Locate the cell with the specified text and output its (X, Y) center coordinate. 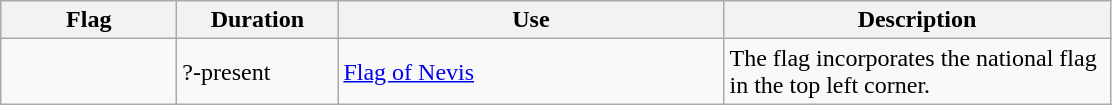
Use (531, 20)
Flag of Nevis (531, 72)
Flag (89, 20)
Description (917, 20)
?-present (258, 72)
Duration (258, 20)
The flag incorporates the national flag in the top left corner. (917, 72)
